Locate the cell with the specified text and output its (x, y) center coordinate. 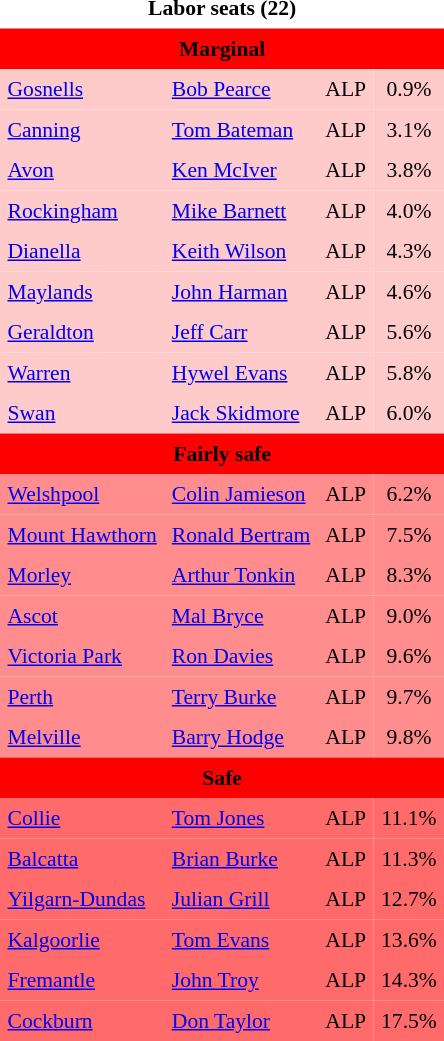
Julian Grill (240, 899)
Morley (82, 575)
Ron Davies (240, 656)
Hywel Evans (240, 372)
John Troy (240, 980)
Fremantle (82, 980)
Victoria Park (82, 656)
Fairly safe (222, 453)
Keith Wilson (240, 251)
Terry Burke (240, 696)
Ascot (82, 615)
Dianella (82, 251)
Tom Jones (240, 818)
Maylands (82, 291)
Perth (82, 696)
John Harman (240, 291)
Welshpool (82, 494)
Mike Barnett (240, 210)
Jeff Carr (240, 332)
Gosnells (82, 89)
Swan (82, 413)
Mal Bryce (240, 615)
Collie (82, 818)
Don Taylor (240, 1020)
Melville (82, 737)
Tom Bateman (240, 129)
Canning (82, 129)
Warren (82, 372)
Safe (222, 777)
Yilgarn-Dundas (82, 899)
Kalgoorlie (82, 939)
Arthur Tonkin (240, 575)
Geraldton (82, 332)
Ken McIver (240, 170)
Colin Jamieson (240, 494)
Cockburn (82, 1020)
Avon (82, 170)
Marginal (222, 48)
Balcatta (82, 858)
Rockingham (82, 210)
Brian Burke (240, 858)
Bob Pearce (240, 89)
Jack Skidmore (240, 413)
Tom Evans (240, 939)
Mount Hawthorn (82, 534)
Barry Hodge (240, 737)
Ronald Bertram (240, 534)
